Scan for the cell matching the given text and deliver its [X, Y] coordinate at center. 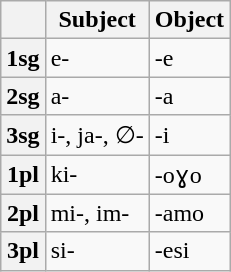
-esi [189, 251]
1pl [23, 174]
Object [189, 20]
mi-, im- [97, 213]
-e [189, 58]
2sg [23, 96]
i-, ja-, ∅- [97, 135]
si- [97, 251]
3pl [23, 251]
e- [97, 58]
Subject [97, 20]
-oɣo [189, 174]
-i [189, 135]
a- [97, 96]
-amo [189, 213]
-a [189, 96]
1sg [23, 58]
3sg [23, 135]
ki- [97, 174]
2pl [23, 213]
